For the text-containing cell, return its midpoint in (x, y) coordinate format. 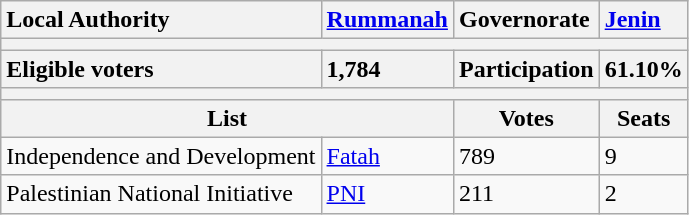
List (228, 118)
1,784 (387, 69)
Independence and Development (161, 156)
Local Authority (161, 20)
61.10% (644, 69)
Jenin (644, 20)
Eligible voters (161, 69)
Votes (526, 118)
Rummanah (387, 20)
Fatah (387, 156)
Participation (526, 69)
9 (644, 156)
Seats (644, 118)
PNI (387, 194)
Governorate (526, 20)
2 (644, 194)
789 (526, 156)
211 (526, 194)
Palestinian National Initiative (161, 194)
